Search for the cell housing the specified text and yield its [X, Y] center coordinate. 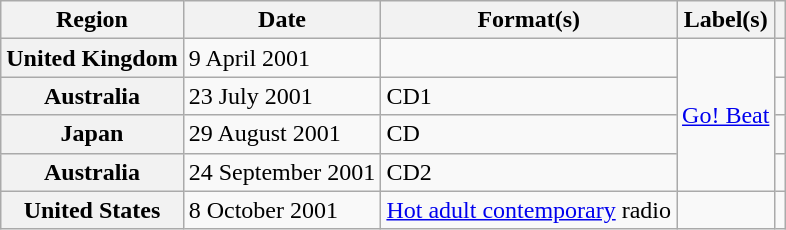
Region [92, 20]
Label(s) [726, 20]
United Kingdom [92, 58]
24 September 2001 [282, 172]
Format(s) [529, 20]
9 April 2001 [282, 58]
Japan [92, 134]
23 July 2001 [282, 96]
CD2 [529, 172]
United States [92, 210]
Hot adult contemporary radio [529, 210]
8 October 2001 [282, 210]
Date [282, 20]
CD [529, 134]
CD1 [529, 96]
29 August 2001 [282, 134]
Go! Beat [726, 115]
